From the cell containing the given text, extract its center point as [X, Y] coordinate. 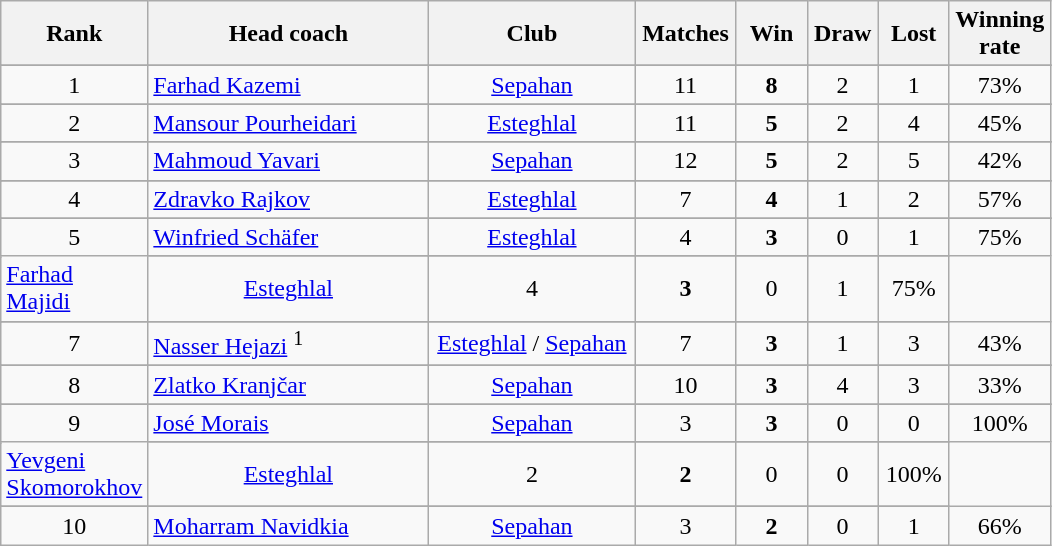
Draw [842, 34]
9 [74, 423]
Head coach [288, 34]
66% [1000, 526]
Matches [686, 34]
Moharram Navidkia [288, 526]
Win [772, 34]
Zlatko Kranjčar [288, 385]
Zdravko Rajkov [288, 199]
Farhad Majidi [74, 288]
Yevgeni Skomorokhov [74, 474]
33% [1000, 385]
42% [1000, 161]
Mahmoud Yavari [288, 161]
Winning rate [1000, 34]
57% [1000, 199]
Club [532, 34]
Nasser Hejazi 1 [288, 344]
Farhad Kazemi [288, 85]
43% [1000, 344]
Lost [914, 34]
73% [1000, 85]
Mansour Pourheidari [288, 123]
Esteghlal / Sepahan [532, 344]
45% [1000, 123]
Rank [74, 34]
Winfried Schäfer [288, 237]
12 [686, 161]
José Morais [288, 423]
